Search for the cell housing the specified text and yield its [x, y] center coordinate. 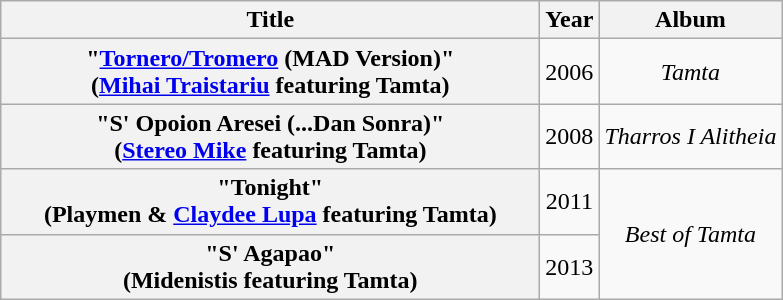
Tharros I Alitheia [690, 136]
2008 [570, 136]
"Tornero/Tromero (MAD Version)"(Mihai Traistariu featuring Tamta) [270, 72]
2006 [570, 72]
2013 [570, 266]
Best of Tamta [690, 234]
Tamta [690, 72]
2011 [570, 202]
Album [690, 20]
"S' Opoion Aresei (...Dan Sonra)"(Stereo Mike featuring Tamta) [270, 136]
Year [570, 20]
Title [270, 20]
"Tonight"(Playmen & Claydee Lupa featuring Tamta) [270, 202]
"S' Agapao"(Midenistis featuring Tamta) [270, 266]
